Return (X, Y) of the center of cell containing provided text 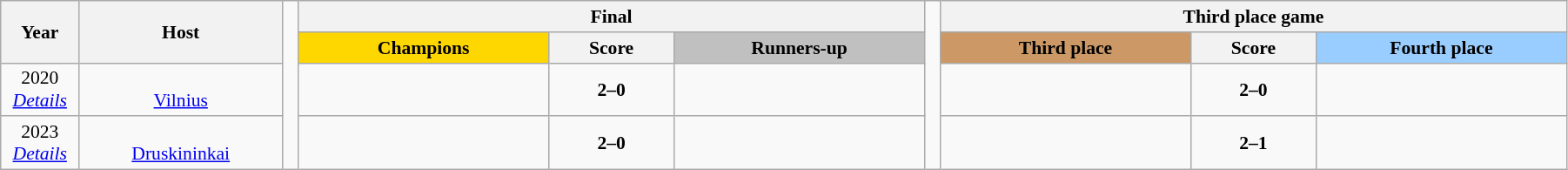
2023Details (40, 143)
2020Details (40, 89)
Third place game (1254, 17)
Runners-up (800, 48)
Third place (1066, 48)
Vilnius (181, 89)
Year (40, 31)
2–1 (1253, 143)
Fourth place (1441, 48)
Final (612, 17)
Host (181, 31)
Druskininkai (181, 143)
Champions (424, 48)
